Provide the (X, Y) coordinate of the cell's center where the given text is located.  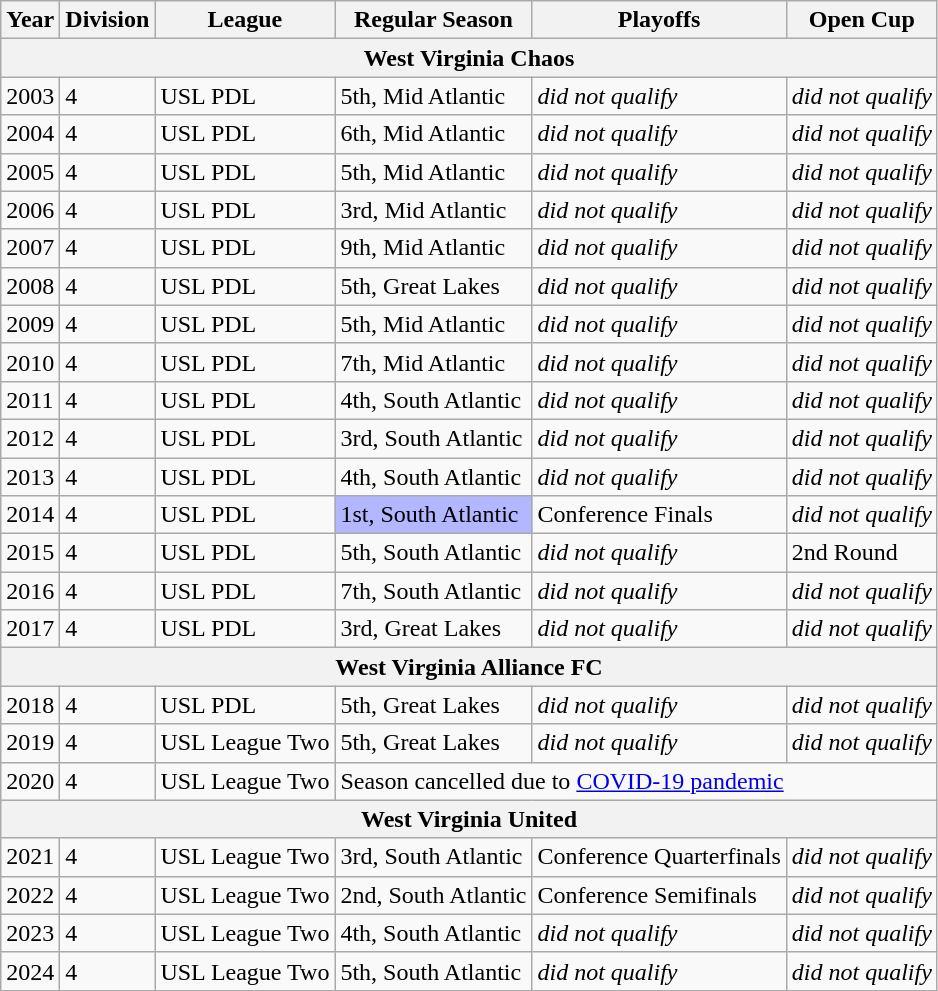
2005 (30, 172)
3rd, Mid Atlantic (434, 210)
Conference Finals (659, 515)
West Virginia United (470, 819)
2010 (30, 362)
Conference Semifinals (659, 895)
2013 (30, 477)
2022 (30, 895)
Season cancelled due to COVID-19 pandemic (636, 781)
2012 (30, 438)
League (245, 20)
7th, Mid Atlantic (434, 362)
Year (30, 20)
Playoffs (659, 20)
2nd, South Atlantic (434, 895)
2007 (30, 248)
Division (108, 20)
7th, South Atlantic (434, 591)
2014 (30, 515)
2021 (30, 857)
2018 (30, 705)
2008 (30, 286)
Conference Quarterfinals (659, 857)
2003 (30, 96)
West Virginia Alliance FC (470, 667)
2020 (30, 781)
2004 (30, 134)
6th, Mid Atlantic (434, 134)
2015 (30, 553)
2011 (30, 400)
2009 (30, 324)
2017 (30, 629)
West Virginia Chaos (470, 58)
Regular Season (434, 20)
9th, Mid Atlantic (434, 248)
2nd Round (862, 553)
2006 (30, 210)
Open Cup (862, 20)
3rd, Great Lakes (434, 629)
1st, South Atlantic (434, 515)
2019 (30, 743)
2024 (30, 971)
2016 (30, 591)
2023 (30, 933)
